Identify which cell holds the provided text, then report its [X, Y] central coordinate. 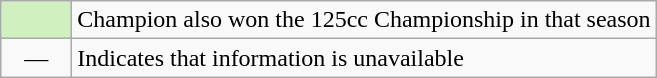
Champion also won the 125cc Championship in that season [364, 20]
— [36, 58]
Indicates that information is unavailable [364, 58]
